From the cell containing the given text, extract its center point as [X, Y] coordinate. 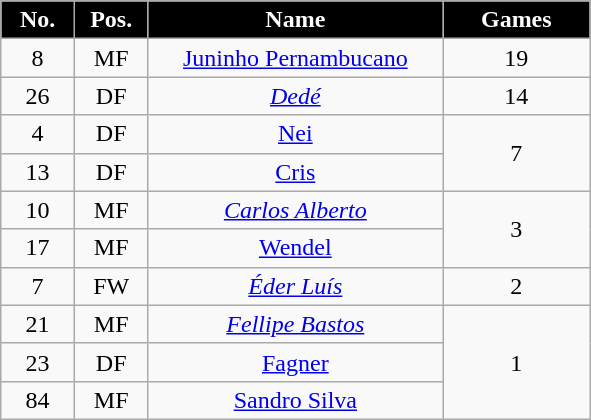
Fellipe Bastos [296, 324]
Nei [296, 134]
1 [516, 362]
21 [38, 324]
Wendel [296, 248]
Cris [296, 172]
4 [38, 134]
Carlos Alberto [296, 210]
2 [516, 286]
19 [516, 58]
17 [38, 248]
Pos. [111, 20]
Juninho Pernambucano [296, 58]
3 [516, 229]
Dedé [296, 96]
84 [38, 400]
10 [38, 210]
Name [296, 20]
FW [111, 286]
Sandro Silva [296, 400]
23 [38, 362]
26 [38, 96]
14 [516, 96]
No. [38, 20]
Fagner [296, 362]
Éder Luís [296, 286]
13 [38, 172]
Games [516, 20]
8 [38, 58]
